Return the [x, y] coordinate for the center point of the cell that contains the specified text.  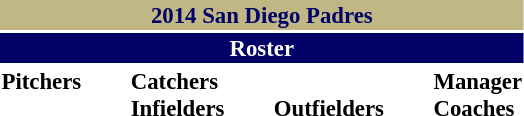
Roster [262, 48]
2014 San Diego Padres [262, 15]
